From the cell containing the given text, extract its center point as (X, Y) coordinate. 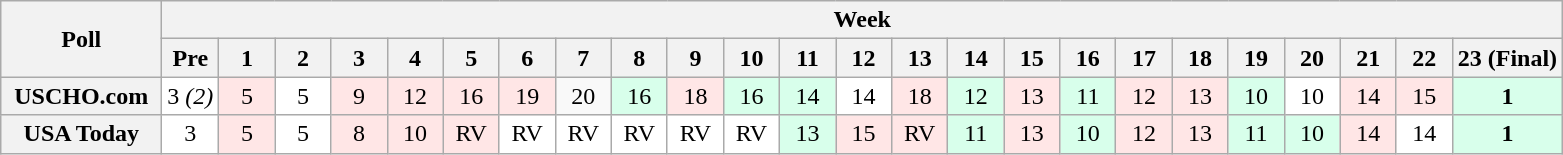
22 (1424, 58)
4 (415, 58)
Pre (190, 58)
Week (862, 20)
17 (1144, 58)
23 (Final) (1507, 58)
USCHO.com (82, 96)
21 (1368, 58)
Poll (82, 39)
USA Today (82, 134)
2 (303, 58)
6 (527, 58)
3 (2) (190, 96)
7 (583, 58)
